Identify which cell holds the provided text, then report its [X, Y] central coordinate. 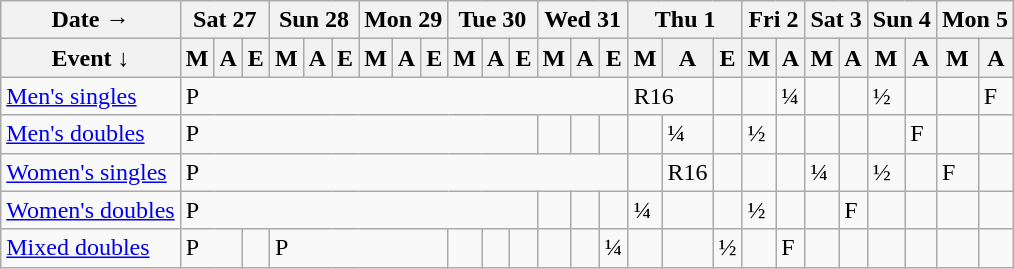
Men's singles [90, 96]
Women's singles [90, 172]
Event ↓ [90, 58]
Men's doubles [90, 134]
Date → [90, 20]
Fri 2 [774, 20]
Sat 27 [224, 20]
Women's doubles [90, 210]
Thu 1 [685, 20]
Wed 31 [582, 20]
Mon 5 [974, 20]
Mon 29 [404, 20]
Sat 3 [836, 20]
Tue 30 [492, 20]
Sun 4 [902, 20]
Mixed doubles [90, 248]
Sun 28 [314, 20]
